Output the (X, Y) coordinate of the center of the cell containing the given text.  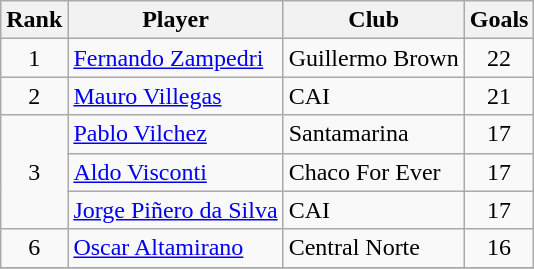
3 (34, 172)
Club (374, 20)
22 (499, 58)
16 (499, 248)
Guillermo Brown (374, 58)
6 (34, 248)
Santamarina (374, 134)
2 (34, 96)
Rank (34, 20)
Fernando Zampedri (176, 58)
Player (176, 20)
Oscar Altamirano (176, 248)
Pablo Vilchez (176, 134)
Jorge Piñero da Silva (176, 210)
Goals (499, 20)
Chaco For Ever (374, 172)
21 (499, 96)
Aldo Visconti (176, 172)
Mauro Villegas (176, 96)
1 (34, 58)
Central Norte (374, 248)
